Search for the cell housing the specified text and yield its [X, Y] center coordinate. 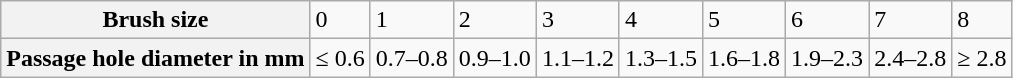
4 [660, 20]
6 [828, 20]
0.7–0.8 [412, 58]
2 [494, 20]
1 [412, 20]
1.3–1.5 [660, 58]
7 [910, 20]
Brush size [156, 20]
2.4–2.8 [910, 58]
Passage hole diameter in mm [156, 58]
0 [340, 20]
1.9–2.3 [828, 58]
1.6–1.8 [744, 58]
≥ 2.8 [982, 58]
3 [578, 20]
1.1–1.2 [578, 58]
0.9–1.0 [494, 58]
8 [982, 20]
5 [744, 20]
≤ 0.6 [340, 58]
